From the cell containing the given text, extract its center point as (x, y) coordinate. 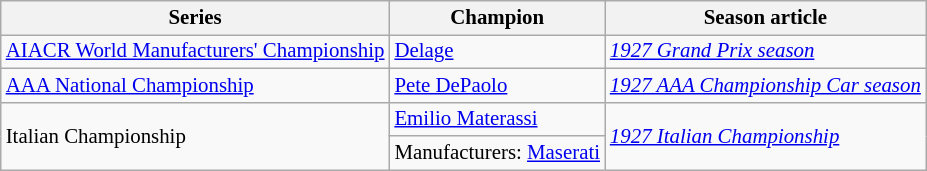
Emilio Materassi (496, 119)
AAA National Championship (196, 85)
1927 Grand Prix season (766, 51)
Pete DePaolo (496, 85)
Italian Championship (196, 136)
AIACR World Manufacturers' Championship (196, 51)
Manufacturers: Maserati (496, 153)
1927 Italian Championship (766, 136)
Series (196, 18)
Champion (496, 18)
1927 AAA Championship Car season (766, 85)
Season article (766, 18)
Delage (496, 51)
